Return the (x, y) coordinate for the center point of the cell that contains the specified text.  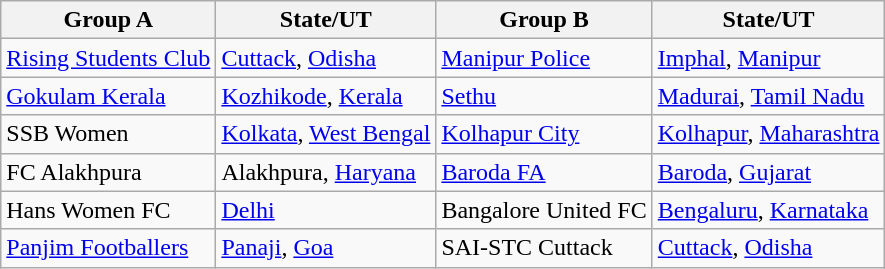
Panaji, Goa (326, 248)
Delhi (326, 210)
Group A (108, 20)
Imphal, Manipur (768, 58)
Hans Women FC (108, 210)
Baroda FA (544, 172)
Kolkata, West Bengal (326, 134)
Kozhikode, Kerala (326, 96)
Panjim Footballers (108, 248)
SAI-STC Cuttack (544, 248)
Group B (544, 20)
Manipur Police (544, 58)
Rising Students Club (108, 58)
Madurai, Tamil Nadu (768, 96)
Alakhpura, Haryana (326, 172)
Gokulam Kerala (108, 96)
Baroda, Gujarat (768, 172)
FC Alakhpura (108, 172)
Sethu (544, 96)
Bangalore United FC (544, 210)
Kolhapur City (544, 134)
Bengaluru, Karnataka (768, 210)
SSB Women (108, 134)
Kolhapur, Maharashtra (768, 134)
